Identify which cell holds the provided text, then report its (x, y) central coordinate. 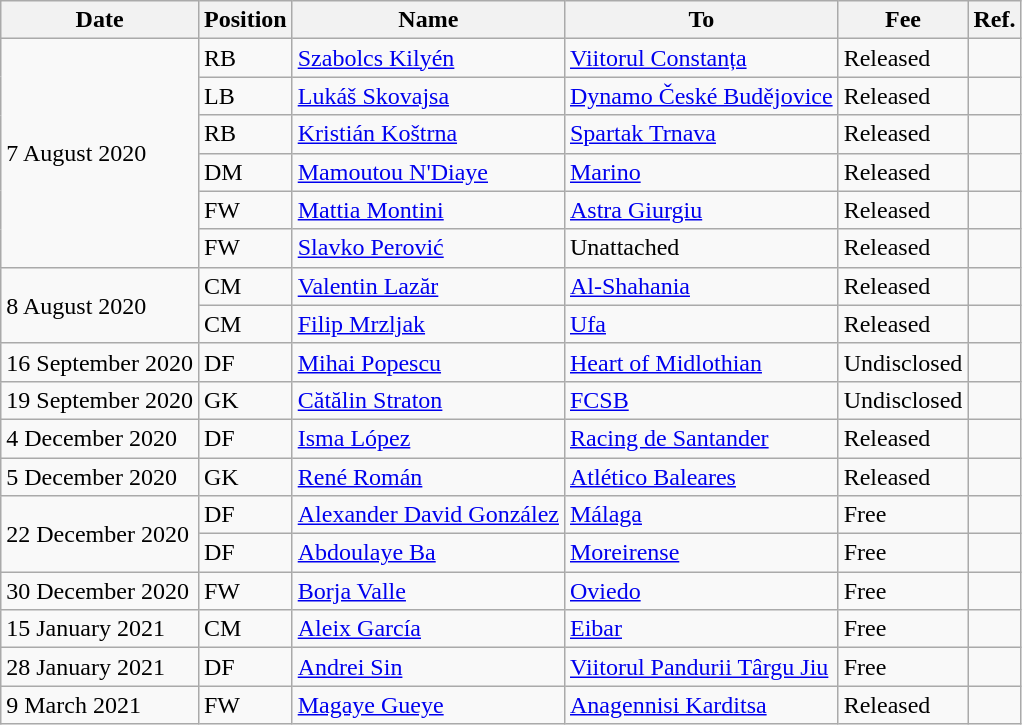
22 December 2020 (100, 534)
19 September 2020 (100, 400)
Racing de Santander (701, 438)
Dynamo České Budějovice (701, 96)
Moreirense (701, 553)
Kristián Koštrna (428, 134)
28 January 2021 (100, 667)
Andrei Sin (428, 667)
FCSB (701, 400)
DM (245, 172)
Viitorul Pandurii Târgu Jiu (701, 667)
Astra Giurgiu (701, 210)
7 August 2020 (100, 153)
Position (245, 20)
Mattia Montini (428, 210)
Slavko Perović (428, 248)
Name (428, 20)
Aleix García (428, 629)
Unattached (701, 248)
Filip Mrzljak (428, 324)
René Román (428, 477)
Mamoutou N'Diaye (428, 172)
Valentin Lazăr (428, 286)
Magaye Gueye (428, 705)
Eibar (701, 629)
Borja Valle (428, 591)
9 March 2021 (100, 705)
Al-Shahania (701, 286)
Málaga (701, 515)
15 January 2021 (100, 629)
Cătălin Straton (428, 400)
Date (100, 20)
Abdoulaye Ba (428, 553)
4 December 2020 (100, 438)
8 August 2020 (100, 305)
Fee (903, 20)
Ref. (994, 20)
Atlético Baleares (701, 477)
Oviedo (701, 591)
Isma López (428, 438)
Alexander David González (428, 515)
5 December 2020 (100, 477)
30 December 2020 (100, 591)
Marino (701, 172)
Heart of Midlothian (701, 362)
Viitorul Constanța (701, 58)
To (701, 20)
Szabolcs Kilyén (428, 58)
Ufa (701, 324)
Anagennisi Karditsa (701, 705)
LB (245, 96)
Spartak Trnava (701, 134)
Mihai Popescu (428, 362)
Lukáš Skovajsa (428, 96)
16 September 2020 (100, 362)
